Extract the (x, y) coordinate from the center of the cell holding the provided text.  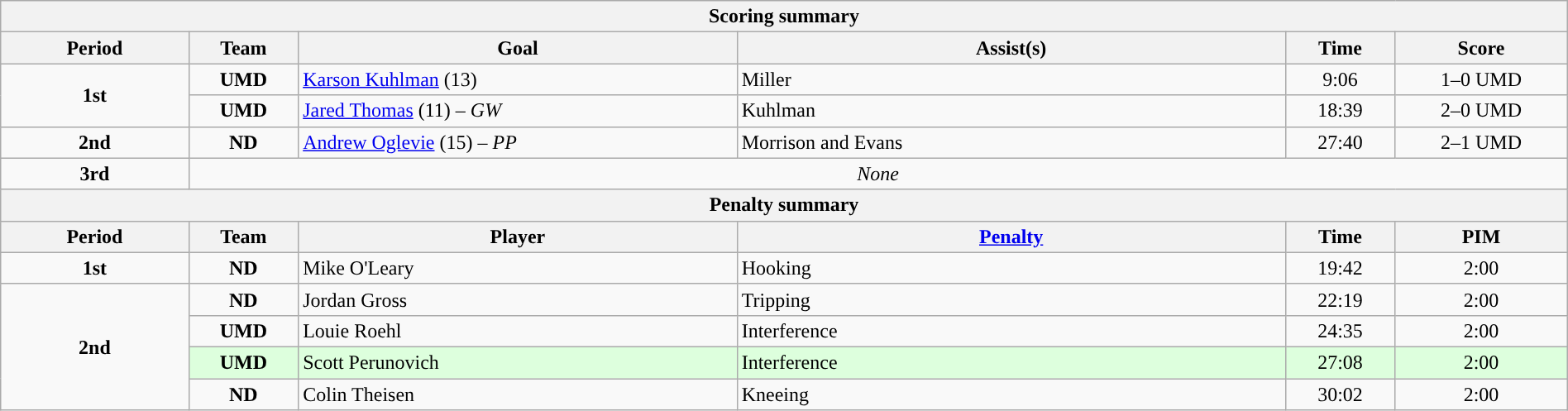
Colin Theisen (518, 394)
Kuhlman (1011, 111)
Tripping (1011, 299)
Jordan Gross (518, 299)
Score (1481, 48)
27:08 (1340, 362)
Miller (1011, 79)
22:19 (1340, 299)
Assist(s) (1011, 48)
Player (518, 237)
19:42 (1340, 268)
Penalty (1011, 237)
3rd (94, 174)
Hooking (1011, 268)
Penalty summary (784, 205)
30:02 (1340, 394)
2–1 UMD (1481, 142)
1–0 UMD (1481, 79)
2–0 UMD (1481, 111)
Karson Kuhlman (13) (518, 79)
Jared Thomas (11) – GW (518, 111)
Kneeing (1011, 394)
Mike O'Leary (518, 268)
Scoring summary (784, 17)
PIM (1481, 237)
Morrison and Evans (1011, 142)
Andrew Oglevie (15) – PP (518, 142)
18:39 (1340, 111)
Louie Roehl (518, 331)
Scott Perunovich (518, 362)
Goal (518, 48)
27:40 (1340, 142)
24:35 (1340, 331)
9:06 (1340, 79)
None (878, 174)
